Locate the cell with the specified text and output its (x, y) center coordinate. 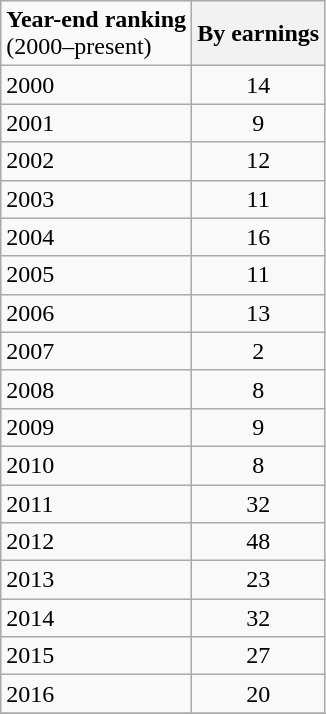
20 (258, 694)
2014 (96, 618)
By earnings (258, 34)
2006 (96, 313)
2008 (96, 389)
23 (258, 580)
48 (258, 542)
2001 (96, 123)
14 (258, 85)
2011 (96, 503)
2016 (96, 694)
2 (258, 351)
2003 (96, 199)
2015 (96, 656)
2013 (96, 580)
2005 (96, 275)
2009 (96, 427)
13 (258, 313)
12 (258, 161)
2010 (96, 465)
2007 (96, 351)
16 (258, 237)
2004 (96, 237)
27 (258, 656)
2002 (96, 161)
2012 (96, 542)
2000 (96, 85)
Year-end ranking (2000–present) (96, 34)
